Determine the (x, y) coordinate at the center of the cell enclosing the given text.  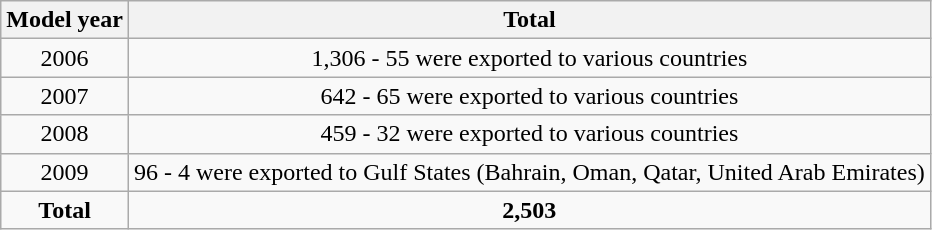
642 - 65 were exported to various countries (529, 96)
2006 (65, 58)
2,503 (529, 210)
Model year (65, 20)
2007 (65, 96)
459 - 32 were exported to various countries (529, 134)
96 - 4 were exported to Gulf States (Bahrain, Oman, Qatar, United Arab Emirates) (529, 172)
2008 (65, 134)
1,306 - 55 were exported to various countries (529, 58)
2009 (65, 172)
